Return (X, Y) of the center of cell containing provided text 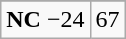
67 (108, 20)
NC −24 (46, 20)
